Identify which cell holds the provided text, then report its (x, y) central coordinate. 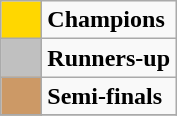
Champions (109, 20)
Runners-up (109, 58)
Semi-finals (109, 96)
